Scan for the cell matching the given text and deliver its (X, Y) coordinate at center. 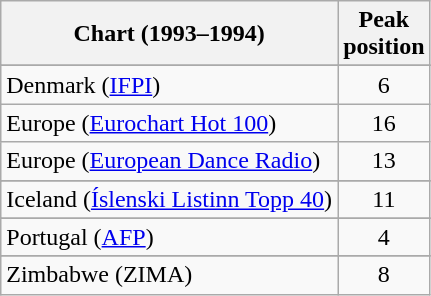
Europe (Eurochart Hot 100) (170, 123)
Iceland (Íslenski Listinn Topp 40) (170, 199)
Peakposition (384, 34)
Zimbabwe (ZIMA) (170, 275)
8 (384, 275)
Chart (1993–1994) (170, 34)
6 (384, 85)
11 (384, 199)
Denmark (IFPI) (170, 85)
Portugal (AFP) (170, 237)
13 (384, 161)
4 (384, 237)
Europe (European Dance Radio) (170, 161)
16 (384, 123)
